Find where the given text appears and provide that cell's center as [X, Y] coordinate. 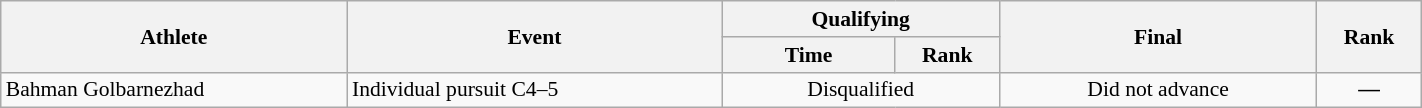
Athlete [174, 36]
Bahman Golbarnezhad [174, 90]
Did not advance [1158, 90]
Final [1158, 36]
Individual pursuit C4–5 [534, 90]
Disqualified [861, 90]
Qualifying [861, 19]
Event [534, 36]
— [1370, 90]
Time [808, 55]
